Output the (X, Y) coordinate of the center of the cell containing the given text.  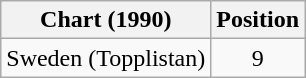
9 (258, 58)
Chart (1990) (106, 20)
Position (258, 20)
Sweden (Topplistan) (106, 58)
